Determine the [x, y] coordinate at the center of the cell enclosing the given text.  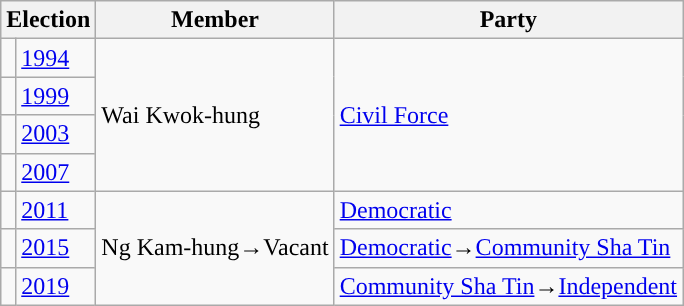
1994 [56, 58]
Democratic→Community Sha Tin [508, 248]
2011 [56, 210]
Party [508, 20]
Election [48, 20]
Community Sha Tin→Independent [508, 286]
2019 [56, 286]
Member [215, 20]
2003 [56, 134]
1999 [56, 96]
Ng Kam-hung→Vacant [215, 248]
Democratic [508, 210]
2007 [56, 172]
Wai Kwok-hung [215, 115]
Civil Force [508, 115]
2015 [56, 248]
